Determine the [X, Y] coordinate at the center of the cell enclosing the given text.  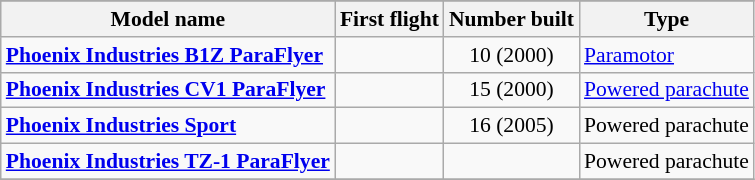
Phoenix Industries CV1 ParaFlyer [168, 90]
Type [666, 19]
Phoenix Industries TZ-1 ParaFlyer [168, 162]
15 (2000) [512, 90]
16 (2005) [512, 126]
Paramotor [666, 55]
Number built [512, 19]
Phoenix Industries B1Z ParaFlyer [168, 55]
Model name [168, 19]
First flight [390, 19]
Phoenix Industries Sport [168, 126]
10 (2000) [512, 55]
